Return the (X, Y) coordinate for the center point of the cell that contains the specified text.  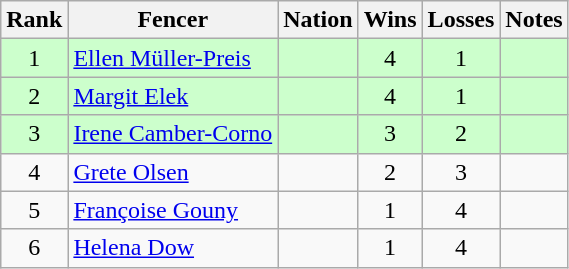
Rank (34, 20)
Helena Dow (173, 248)
Françoise Gouny (173, 210)
Fencer (173, 20)
Ellen Müller-Preis (173, 58)
Margit Elek (173, 96)
Nation (318, 20)
Wins (390, 20)
6 (34, 248)
Irene Camber-Corno (173, 134)
Losses (461, 20)
5 (34, 210)
Notes (534, 20)
Grete Olsen (173, 172)
